Search for the cell housing the specified text and yield its (X, Y) center coordinate. 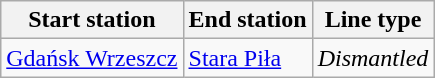
Dismantled (373, 58)
Stara Piła (248, 58)
End station (248, 20)
Gdańsk Wrzeszcz (92, 58)
Start station (92, 20)
Line type (373, 20)
